Find where the given text appears and provide that cell's center as (X, Y) coordinate. 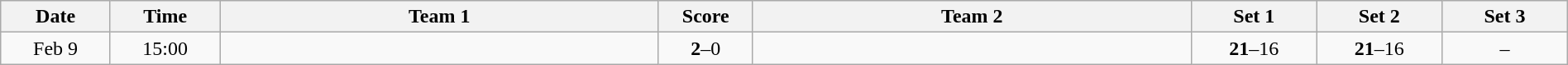
Date (56, 17)
Time (165, 17)
Set 3 (1505, 17)
Feb 9 (56, 48)
Team 1 (439, 17)
2–0 (705, 48)
Set 1 (1255, 17)
Team 2 (972, 17)
15:00 (165, 48)
Set 2 (1379, 17)
Score (705, 17)
– (1505, 48)
